Search for the cell housing the specified text and yield its [x, y] center coordinate. 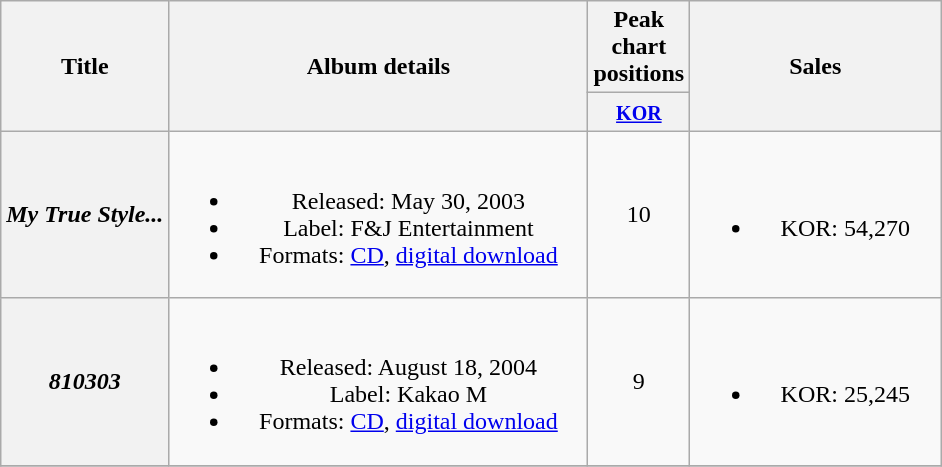
Released: August 18, 2004Label: Kakao MFormats: CD, digital download [378, 382]
Album details [378, 66]
KOR [639, 112]
KOR: 25,245 [816, 382]
9 [639, 382]
10 [639, 214]
810303 [85, 382]
Sales [816, 66]
Peakchartpositions [639, 47]
Title [85, 66]
My True Style... [85, 214]
KOR: 54,270 [816, 214]
Released: May 30, 2003Label: F&J EntertainmentFormats: CD, digital download [378, 214]
